Scan for the cell matching the given text and deliver its (x, y) coordinate at center. 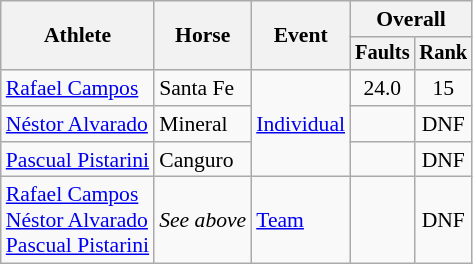
15 (443, 88)
Team (300, 220)
Néstor Alvarado (78, 124)
Mineral (202, 124)
Rafael CamposNéstor AlvaradoPascual Pistarini (78, 220)
Faults (382, 54)
Pascual Pistarini (78, 160)
Santa Fe (202, 88)
Rafael Campos (78, 88)
Rank (443, 54)
Overall (411, 19)
See above (202, 220)
Athlete (78, 36)
Individual (300, 124)
Horse (202, 36)
Event (300, 36)
24.0 (382, 88)
Canguro (202, 160)
